Identify which cell holds the provided text, then report its [x, y] central coordinate. 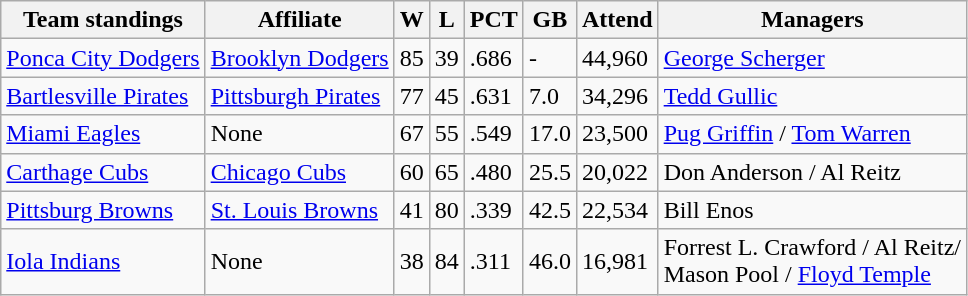
GB [550, 20]
PCT [494, 20]
Pittsburg Browns [103, 210]
77 [412, 96]
Chicago Cubs [300, 172]
34,296 [617, 96]
Brooklyn Dodgers [300, 58]
Ponca City Dodgers [103, 58]
Bartlesville Pirates [103, 96]
46.0 [550, 262]
.480 [494, 172]
W [412, 20]
67 [412, 134]
.339 [494, 210]
44,960 [617, 58]
38 [412, 262]
Team standings [103, 20]
.686 [494, 58]
80 [446, 210]
45 [446, 96]
Don Anderson / Al Reitz [812, 172]
Bill Enos [812, 210]
65 [446, 172]
23,500 [617, 134]
Carthage Cubs [103, 172]
.311 [494, 262]
22,534 [617, 210]
17.0 [550, 134]
Miami Eagles [103, 134]
7.0 [550, 96]
84 [446, 262]
39 [446, 58]
Iola Indians [103, 262]
41 [412, 210]
George Scherger [812, 58]
St. Louis Browns [300, 210]
85 [412, 58]
Forrest L. Crawford / Al Reitz/ Mason Pool / Floyd Temple [812, 262]
Pittsburgh Pirates [300, 96]
.549 [494, 134]
55 [446, 134]
Tedd Gullic [812, 96]
Managers [812, 20]
Attend [617, 20]
20,022 [617, 172]
16,981 [617, 262]
Affiliate [300, 20]
.631 [494, 96]
- [550, 58]
L [446, 20]
60 [412, 172]
Pug Griffin / Tom Warren [812, 134]
25.5 [550, 172]
42.5 [550, 210]
